Provide the [x, y] coordinate of the cell's center where the given text is located.  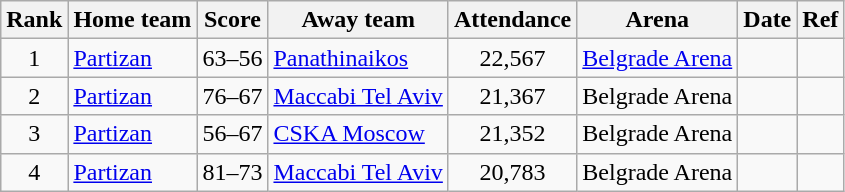
22,567 [512, 58]
20,783 [512, 172]
Attendance [512, 20]
4 [34, 172]
3 [34, 134]
63–56 [232, 58]
56–67 [232, 134]
Home team [132, 20]
CSKA Moscow [358, 134]
Arena [658, 20]
Away team [358, 20]
1 [34, 58]
21,352 [512, 134]
76–67 [232, 96]
Rank [34, 20]
81–73 [232, 172]
2 [34, 96]
Date [768, 20]
Score [232, 20]
21,367 [512, 96]
Panathinaikos [358, 58]
Ref [820, 20]
